Pinpoint the cell where the given text exists, returning its [X, Y] midpoint coordinate. 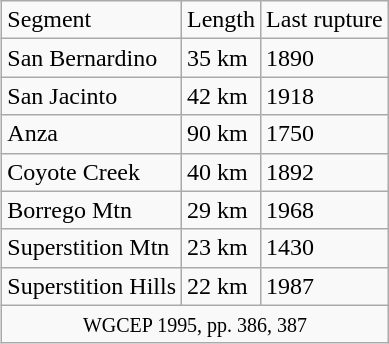
1918 [325, 96]
1892 [325, 172]
Superstition Mtn [92, 248]
1987 [325, 286]
Coyote Creek [92, 172]
Superstition Hills [92, 286]
23 km [222, 248]
WGCEP 1995, pp. 386, 387 [195, 324]
Last rupture [325, 20]
40 km [222, 172]
San Bernardino [92, 58]
42 km [222, 96]
35 km [222, 58]
1750 [325, 134]
1968 [325, 210]
1430 [325, 248]
1890 [325, 58]
San Jacinto [92, 96]
Segment [92, 20]
Borrego Mtn [92, 210]
90 km [222, 134]
29 km [222, 210]
22 km [222, 286]
Anza [92, 134]
Length [222, 20]
